Return [X, Y] of the center of cell containing provided text 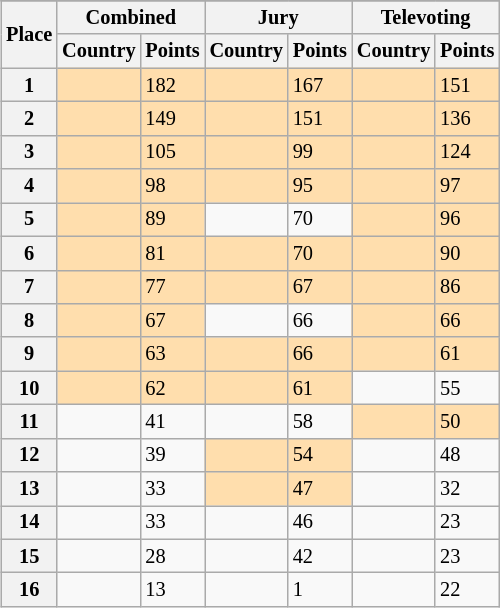
Place [29, 34]
167 [320, 85]
89 [172, 220]
96 [467, 220]
12 [29, 455]
149 [172, 119]
182 [172, 85]
58 [320, 422]
47 [320, 489]
Jury [278, 18]
46 [320, 523]
32 [467, 489]
41 [172, 422]
50 [467, 422]
3 [29, 152]
98 [172, 186]
15 [29, 556]
28 [172, 556]
16 [29, 590]
136 [467, 119]
39 [172, 455]
55 [467, 388]
Televoting [426, 18]
9 [29, 354]
63 [172, 354]
97 [467, 186]
124 [467, 152]
7 [29, 287]
105 [172, 152]
4 [29, 186]
14 [29, 523]
48 [467, 455]
81 [172, 253]
22 [467, 590]
8 [29, 321]
86 [467, 287]
95 [320, 186]
5 [29, 220]
99 [320, 152]
90 [467, 253]
42 [320, 556]
Combined [130, 18]
6 [29, 253]
54 [320, 455]
62 [172, 388]
10 [29, 388]
2 [29, 119]
77 [172, 287]
11 [29, 422]
